Search for the cell housing the specified text and yield its (x, y) center coordinate. 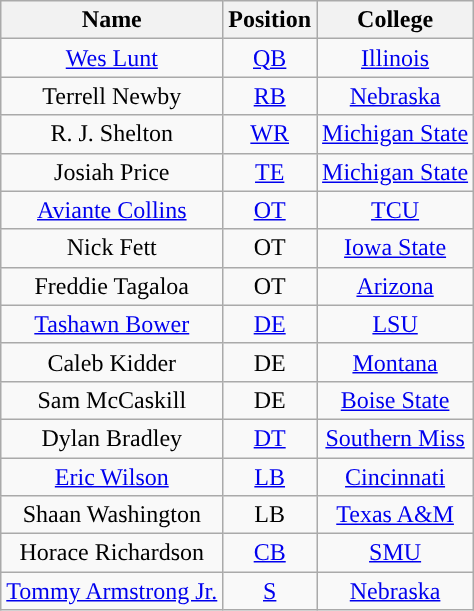
QB (270, 58)
Illinois (396, 58)
Josiah Price (112, 172)
LSU (396, 324)
Texas A&M (396, 515)
Dylan Bradley (112, 438)
Horace Richardson (112, 553)
Position (270, 20)
Tommy Armstrong Jr. (112, 591)
Sam McCaskill (112, 400)
Southern Miss (396, 438)
Name (112, 20)
Wes Lunt (112, 58)
S (270, 591)
TCU (396, 210)
CB (270, 553)
College (396, 20)
Nick Fett (112, 248)
Arizona (396, 286)
TE (270, 172)
Iowa State (396, 248)
RB (270, 96)
WR (270, 134)
Cincinnati (396, 477)
Montana (396, 362)
Terrell Newby (112, 96)
R. J. Shelton (112, 134)
Aviante Collins (112, 210)
DT (270, 438)
Eric Wilson (112, 477)
Boise State (396, 400)
Shaan Washington (112, 515)
Freddie Tagaloa (112, 286)
Tashawn Bower (112, 324)
SMU (396, 553)
Caleb Kidder (112, 362)
